Detect which cell encompasses the target text, then output its (x, y) center coordinate. 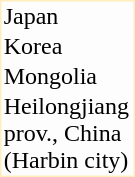
Japan (66, 17)
Korea (66, 47)
Heilongjiangprov., China(Harbin city) (66, 134)
Mongolia (66, 77)
